Output the [X, Y] coordinate of the center of the cell containing the given text.  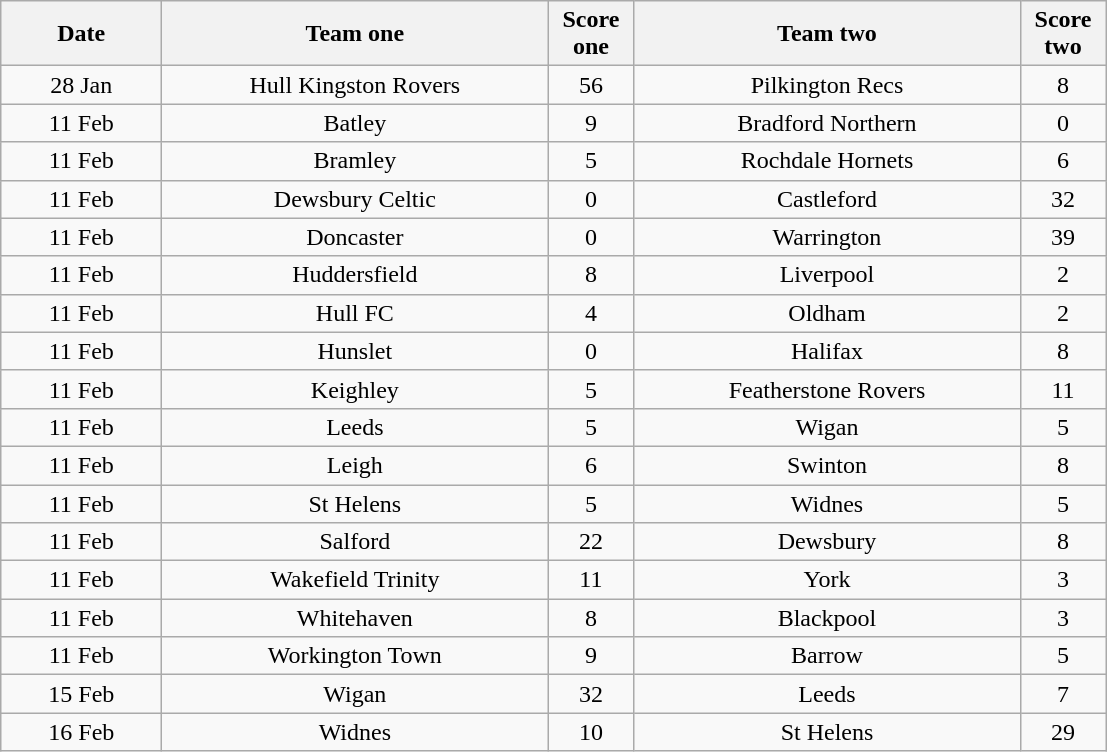
Warrington [827, 237]
Team one [355, 34]
Date [82, 34]
Whitehaven [355, 618]
Dewsbury Celtic [355, 199]
22 [591, 542]
Dewsbury [827, 542]
Bramley [355, 161]
Featherstone Rovers [827, 389]
Liverpool [827, 275]
Castleford [827, 199]
Oldham [827, 313]
Wakefield Trinity [355, 580]
10 [591, 732]
Keighley [355, 389]
Hull Kingston Rovers [355, 85]
Rochdale Hornets [827, 161]
Score one [591, 34]
Salford [355, 542]
Workington Town [355, 656]
29 [1063, 732]
Bradford Northern [827, 123]
York [827, 580]
39 [1063, 237]
Hull FC [355, 313]
Hunslet [355, 351]
4 [591, 313]
Pilkington Recs [827, 85]
Halifax [827, 351]
Doncaster [355, 237]
Team two [827, 34]
28 Jan [82, 85]
15 Feb [82, 694]
Score two [1063, 34]
Swinton [827, 465]
16 Feb [82, 732]
56 [591, 85]
Huddersfield [355, 275]
Batley [355, 123]
Barrow [827, 656]
Leigh [355, 465]
Blackpool [827, 618]
7 [1063, 694]
